Extract the (x, y) coordinate from the center of the cell holding the provided text.  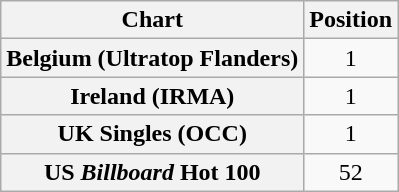
Chart (152, 20)
Ireland (IRMA) (152, 96)
US Billboard Hot 100 (152, 172)
52 (351, 172)
Belgium (Ultratop Flanders) (152, 58)
UK Singles (OCC) (152, 134)
Position (351, 20)
